For the text-containing cell, return its midpoint in (X, Y) coordinate format. 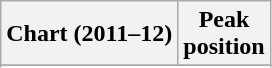
Chart (2011–12) (90, 34)
Peakposition (224, 34)
